Capture the cell that displays the provided text and extract its [X, Y] central coordinate. 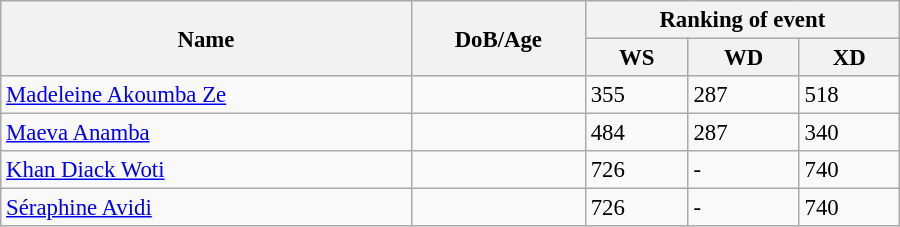
XD [849, 58]
Maeva Anamba [206, 133]
Séraphine Avidi [206, 208]
484 [636, 133]
Khan Diack Woti [206, 170]
Name [206, 38]
340 [849, 133]
Madeleine Akoumba Ze [206, 95]
WD [744, 58]
DoB/Age [498, 38]
WS [636, 58]
355 [636, 95]
Ranking of event [742, 20]
518 [849, 95]
